Detect which cell encompasses the target text, then output its [x, y] center coordinate. 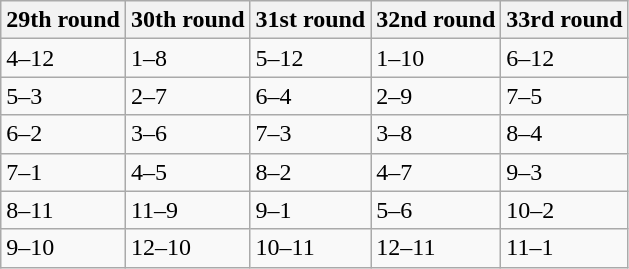
9–3 [564, 172]
30th round [188, 20]
31st round [310, 20]
9–10 [64, 248]
10–11 [310, 248]
2–9 [436, 96]
29th round [64, 20]
32nd round [436, 20]
5–6 [436, 210]
4–5 [188, 172]
5–3 [64, 96]
10–2 [564, 210]
4–12 [64, 58]
33rd round [564, 20]
7–5 [564, 96]
12–11 [436, 248]
7–1 [64, 172]
9–1 [310, 210]
6–12 [564, 58]
11–9 [188, 210]
4–7 [436, 172]
3–6 [188, 134]
3–8 [436, 134]
6–2 [64, 134]
12–10 [188, 248]
7–3 [310, 134]
8–11 [64, 210]
8–2 [310, 172]
6–4 [310, 96]
8–4 [564, 134]
1–8 [188, 58]
11–1 [564, 248]
1–10 [436, 58]
2–7 [188, 96]
5–12 [310, 58]
